Capture the cell that displays the provided text and extract its (X, Y) central coordinate. 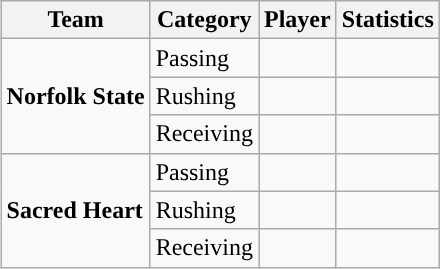
Player (297, 20)
Statistics (388, 20)
Norfolk State (76, 96)
Sacred Heart (76, 210)
Team (76, 20)
Category (204, 20)
